Detect which cell encompasses the target text, then output its (x, y) center coordinate. 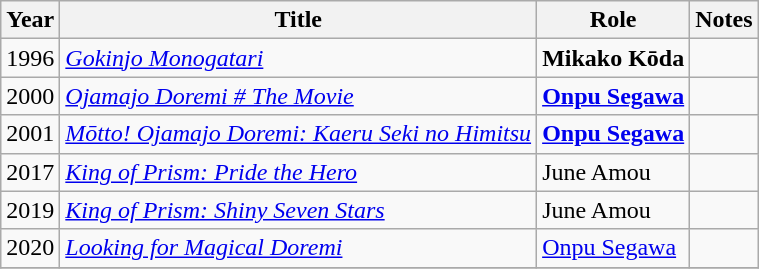
2020 (30, 248)
Mikako Kōda (614, 58)
Year (30, 20)
2019 (30, 210)
Title (298, 20)
Role (614, 20)
Mōtto! Ojamajo Doremi: Kaeru Seki no Himitsu (298, 134)
2001 (30, 134)
Ojamajo Doremi # The Movie (298, 96)
Looking for Magical Doremi (298, 248)
Notes (724, 20)
King of Prism: Pride the Hero (298, 172)
2017 (30, 172)
1996 (30, 58)
2000 (30, 96)
Gokinjo Monogatari (298, 58)
King of Prism: Shiny Seven Stars (298, 210)
